Locate the cell with the specified text and output its [X, Y] center coordinate. 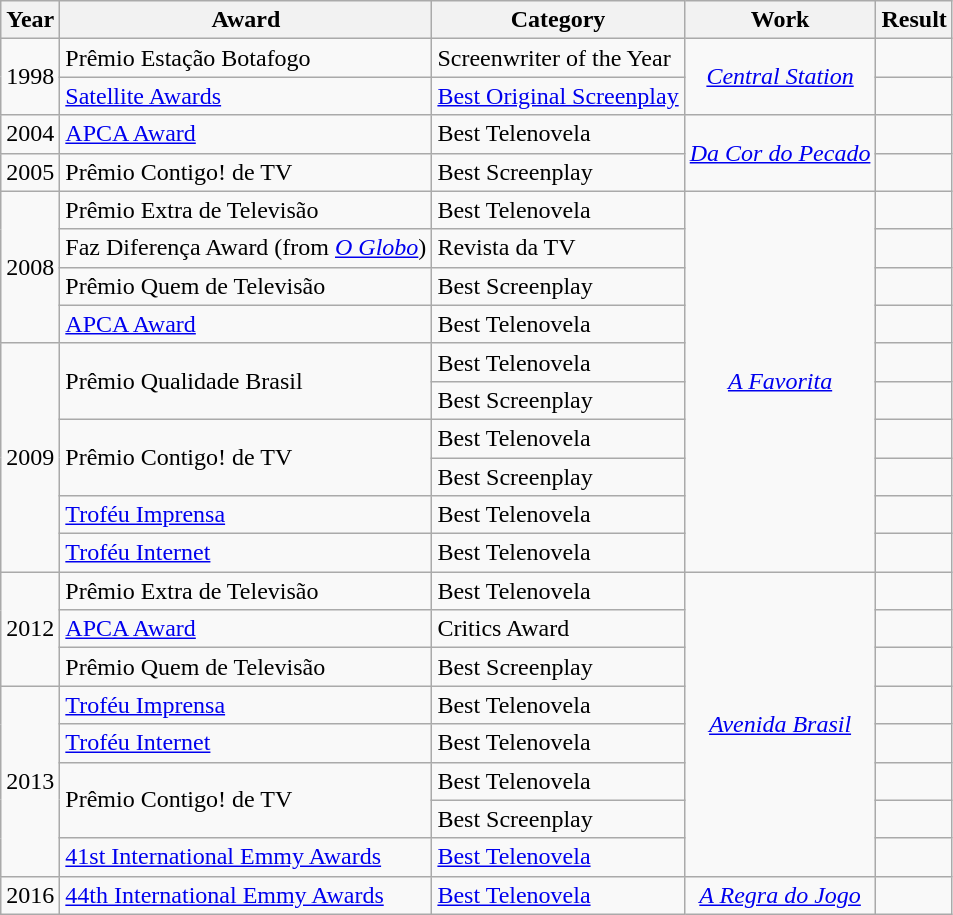
Critics Award [558, 629]
Category [558, 20]
2009 [30, 457]
Avenida Brasil [780, 724]
Central Station [780, 77]
2008 [30, 267]
Prêmio Estação Botafogo [246, 58]
2012 [30, 629]
Da Cor do Pecado [780, 153]
2016 [30, 895]
Revista da TV [558, 248]
2004 [30, 134]
A Regra do Jogo [780, 895]
44th International Emmy Awards [246, 895]
Satellite Awards [246, 96]
Work [780, 20]
2005 [30, 172]
2013 [30, 781]
Prêmio Qualidade Brasil [246, 381]
Screenwriter of the Year [558, 58]
41st International Emmy Awards [246, 857]
Year [30, 20]
Award [246, 20]
A Favorita [780, 382]
1998 [30, 77]
Faz Diferença Award (from O Globo) [246, 248]
Result [914, 20]
Best Original Screenplay [558, 96]
